From the cell containing the given text, extract its center point as [X, Y] coordinate. 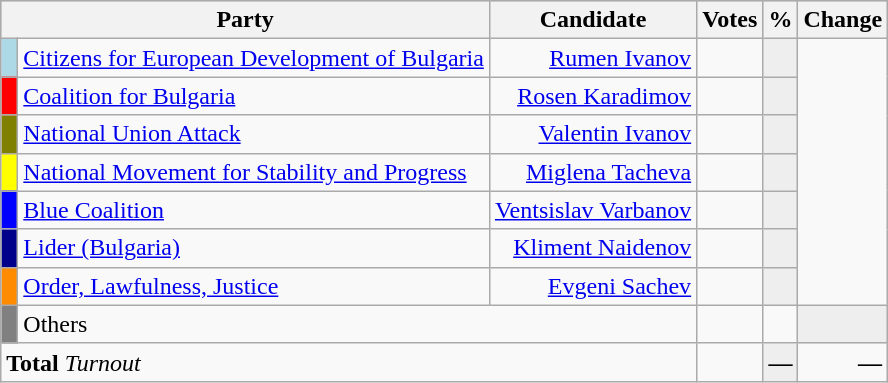
Evgeni Sachev [592, 286]
Kliment Naidenov [592, 248]
Total Turnout [349, 362]
Order, Lawfulness, Justice [254, 286]
Votes [730, 20]
National Movement for Stability and Progress [254, 172]
Valentin Ivanov [592, 134]
National Union Attack [254, 134]
Candidate [592, 20]
Blue Coalition [254, 210]
Party [246, 20]
Rosen Karadimov [592, 96]
Lider (Bulgaria) [254, 248]
Coalition for Bulgaria [254, 96]
% [780, 20]
Change [843, 20]
Citizens for European Development of Bulgaria [254, 58]
Rumen Ivanov [592, 58]
Miglena Tacheva [592, 172]
Others [358, 324]
Ventsislav Varbanov [592, 210]
